Determine the [x, y] coordinate at the center of the cell enclosing the given text.  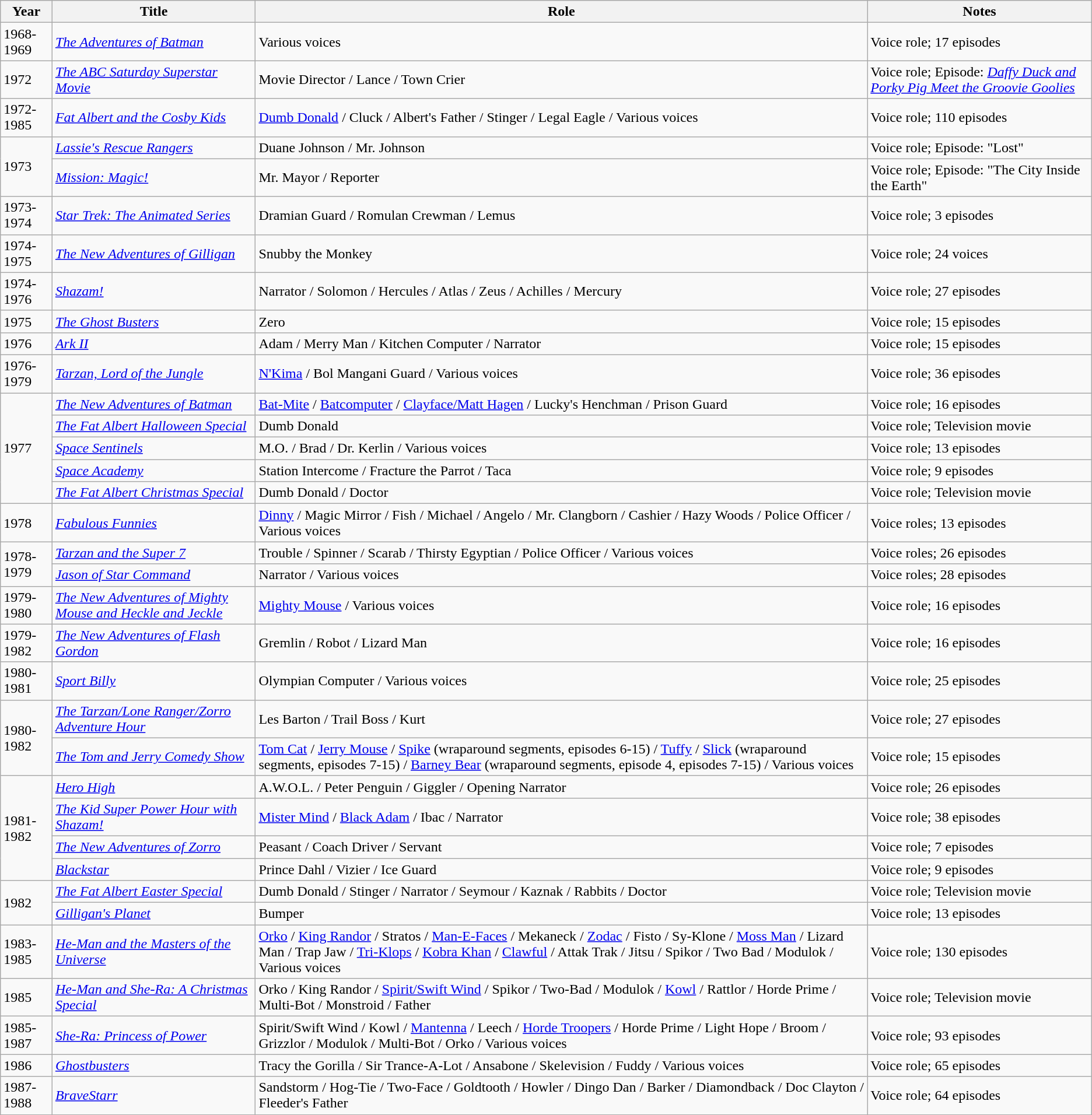
Bumper [561, 914]
Star Trek: The Animated Series [154, 216]
The Tarzan/Lone Ranger/Zorro Adventure Hour [154, 718]
Hero High [154, 787]
Notes [979, 12]
Voice role; 24 voices [979, 253]
1979-1982 [27, 643]
He-Man and the Masters of the Universe [154, 952]
Voice role; 36 episodes [979, 373]
Duane Johnson / Mr. Johnson [561, 148]
Snubby the Monkey [561, 253]
Voice roles; 26 episodes [979, 553]
Narrator / Solomon / Hercules / Atlas / Zeus / Achilles / Mercury [561, 292]
Mission: Magic! [154, 177]
The New Adventures of Mighty Mouse and Heckle and Jeckle [154, 605]
1977 [27, 448]
Trouble / Spinner / Scarab / Thirsty Egyptian / Police Officer / Various voices [561, 553]
Tarzan, Lord of the Jungle [154, 373]
1972-1985 [27, 118]
Dramian Guard / Romulan Crewman / Lemus [561, 216]
The New Adventures of Flash Gordon [154, 643]
Dinny / Magic Mirror / Fish / Michael / Angelo / Mr. Clangborn / Cashier / Hazy Woods / Police Officer / Various voices [561, 523]
1978-1979 [27, 564]
The Fat Albert Christmas Special [154, 493]
Voice roles; 13 episodes [979, 523]
Peasant / Coach Driver / Servant [561, 847]
Olympian Computer / Various voices [561, 681]
1980-1982 [27, 738]
Dumb Donald / Cluck / Albert's Father / Stinger / Legal Eagle / Various voices [561, 118]
Fat Albert and the Cosby Kids [154, 118]
1978 [27, 523]
1981-1982 [27, 828]
1973 [27, 167]
Station Intercome / Fracture the Parrot / Taca [561, 471]
Orko / King Randor / Spirit/Swift Wind / Spikor / Two-Bad / Modulok / Kowl / Rattlor / Horde Prime / Multi-Bot / Monstroid / Father [561, 997]
1987-1988 [27, 1095]
Voice role; Episode: Daffy Duck and Porky Pig Meet the Groovie Goolies [979, 79]
The Adventures of Batman [154, 42]
Shazam! [154, 292]
Voice role; 65 episodes [979, 1065]
Gilligan's Planet [154, 914]
The New Adventures of Zorro [154, 847]
Movie Director / Lance / Town Crier [561, 79]
Space Academy [154, 471]
Voice role; Episode: "Lost" [979, 148]
N'Kima / Bol Mangani Guard / Various voices [561, 373]
The Fat Albert Halloween Special [154, 426]
Voice role; 64 episodes [979, 1095]
Space Sentinels [154, 448]
1976 [27, 343]
The Kid Super Power Hour with Shazam! [154, 816]
1974-1976 [27, 292]
Dumb Donald [561, 426]
Role [561, 12]
1985-1987 [27, 1036]
Blackstar [154, 869]
Fabulous Funnies [154, 523]
Voice role; Episode: "The City Inside the Earth" [979, 177]
Ark II [154, 343]
Prince Dahl / Vizier / Ice Guard [561, 869]
Jason of Star Command [154, 575]
Tracy the Gorilla / Sir Trance-A-Lot / Ansabone / Skelevision / Fuddy / Various voices [561, 1065]
1982 [27, 903]
Les Barton / Trail Boss / Kurt [561, 718]
Ghostbusters [154, 1065]
Voice role; 3 episodes [979, 216]
Voice role; 25 episodes [979, 681]
Voice role; 110 episodes [979, 118]
Voice role; 130 episodes [979, 952]
BraveStarr [154, 1095]
A.W.O.L. / Peter Penguin / Giggler / Opening Narrator [561, 787]
1985 [27, 997]
Dumb Donald / Stinger / Narrator / Seymour / Kaznak / Rabbits / Doctor [561, 892]
1983-1985 [27, 952]
Voice role; 26 episodes [979, 787]
1972 [27, 79]
Sandstorm / Hog-Tie / Two-Face / Goldtooth / Howler / Dingo Dan / Barker / Diamondback / Doc Clayton / Fleeder's Father [561, 1095]
She-Ra: Princess of Power [154, 1036]
Dumb Donald / Doctor [561, 493]
Mister Mind / Black Adam / Ibac / Narrator [561, 816]
Voice role; 7 episodes [979, 847]
Adam / Merry Man / Kitchen Computer / Narrator [561, 343]
1973-1974 [27, 216]
Voice role; 38 episodes [979, 816]
1968-1969 [27, 42]
Tarzan and the Super 7 [154, 553]
Gremlin / Robot / Lizard Man [561, 643]
Title [154, 12]
The Ghost Busters [154, 321]
Zero [561, 321]
The Fat Albert Easter Special [154, 892]
Lassie's Rescue Rangers [154, 148]
The ABC Saturday Superstar Movie [154, 79]
Various voices [561, 42]
Sport Billy [154, 681]
Bat-Mite / Batcomputer / Clayface/Matt Hagen / Lucky's Henchman / Prison Guard [561, 404]
The Tom and Jerry Comedy Show [154, 757]
The New Adventures of Gilligan [154, 253]
1979-1980 [27, 605]
Voice role; 17 episodes [979, 42]
1980-1981 [27, 681]
Narrator / Various voices [561, 575]
1986 [27, 1065]
Voice roles; 28 episodes [979, 575]
Voice role; 93 episodes [979, 1036]
He-Man and She-Ra: A Christmas Special [154, 997]
Mighty Mouse / Various voices [561, 605]
Year [27, 12]
Mr. Mayor / Reporter [561, 177]
1976-1979 [27, 373]
The New Adventures of Batman [154, 404]
M.O. / Brad / Dr. Kerlin / Various voices [561, 448]
1975 [27, 321]
1974-1975 [27, 253]
